Return the (X, Y) coordinate for the center point of the cell that contains the specified text.  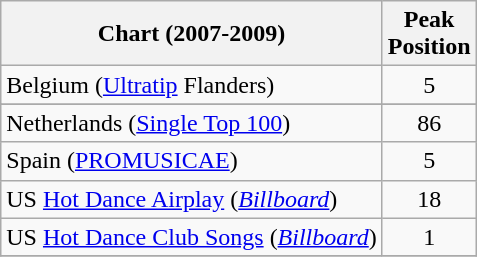
US Hot Dance Airplay (Billboard) (192, 199)
PeakPosition (429, 34)
Belgium (Ultratip Flanders) (192, 85)
18 (429, 199)
US Hot Dance Club Songs (Billboard) (192, 237)
Netherlands (Single Top 100) (192, 123)
1 (429, 237)
Chart (2007-2009) (192, 34)
86 (429, 123)
Spain (PROMUSICAE) (192, 161)
